Return (x, y) of the center of cell containing provided text 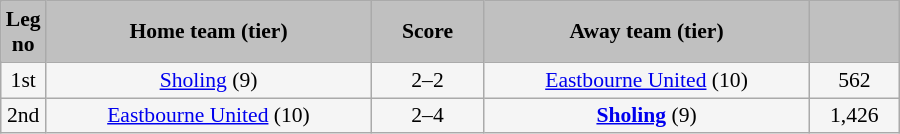
2–4 (427, 116)
Away team (tier) (647, 32)
2nd (24, 116)
1,426 (854, 116)
1st (24, 80)
Home team (tier) (209, 32)
2–2 (427, 80)
Score (427, 32)
Leg no (24, 32)
562 (854, 80)
